Return (X, Y) of the center of cell containing provided text 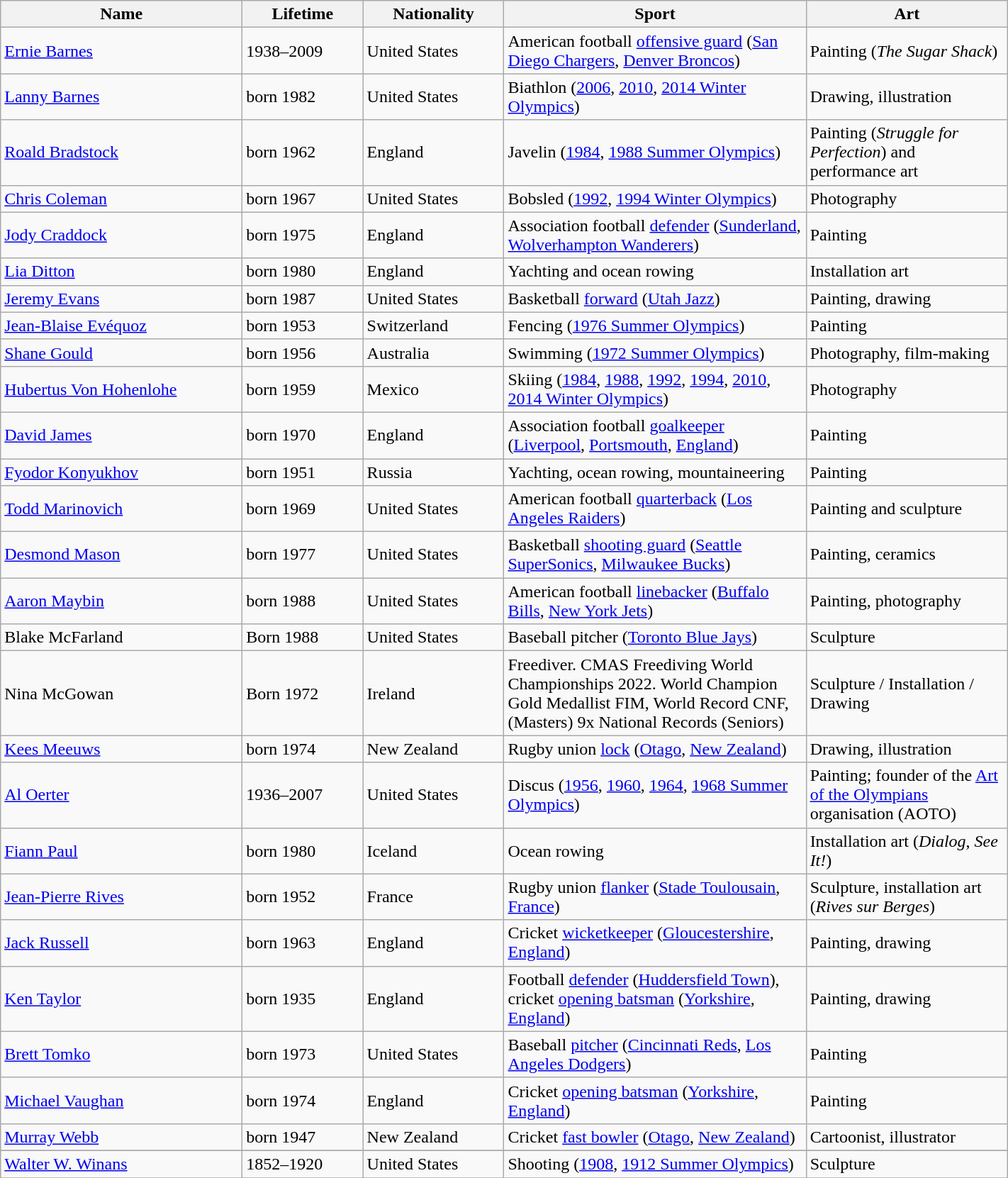
Painting, photography (907, 601)
Russia (434, 472)
Michael Vaughan (122, 1101)
Baseball pitcher (Cincinnati Reds, Los Angeles Dodgers) (655, 1054)
born 1947 (303, 1137)
Al Oerter (122, 795)
Freediver. CMAS Freediving World Championships 2022. World Champion Gold Medallist FIM, World Record CNF, (Masters) 9x National Records (Seniors) (655, 694)
Rugby union flanker (Stade Toulousain, France) (655, 896)
Jean-Blaise Evéquoz (122, 326)
Art (907, 14)
born 1973 (303, 1054)
Name (122, 14)
American football offensive guard (San Diego Chargers, Denver Broncos) (655, 51)
Ernie Barnes (122, 51)
France (434, 896)
Lifetime (303, 14)
Hubertus Von Hohenlohe (122, 389)
Walter W. Winans (122, 1164)
Rugby union lock (Otago, New Zealand) (655, 749)
Bobsled (1992, 1994 Winter Olympics) (655, 199)
born 1953 (303, 326)
Association football defender (Sunderland, Wolverhampton Wanderers) (655, 235)
Switzerland (434, 326)
Iceland (434, 851)
Fencing (1976 Summer Olympics) (655, 326)
Born 1972 (303, 694)
born 1935 (303, 999)
Jean-Pierre Rives (122, 896)
born 1952 (303, 896)
Painting; founder of the Art of the Olympians organisation (AOTO) (907, 795)
Swimming (1972 Summer Olympics) (655, 352)
born 1969 (303, 509)
Ken Taylor (122, 999)
Nationality (434, 14)
Lanny Barnes (122, 96)
Shooting (1908, 1912 Summer Olympics) (655, 1164)
Sport (655, 14)
Todd Marinovich (122, 509)
Australia (434, 352)
Football defender (Huddersfield Town), cricket opening batsman (Yorkshire, England) (655, 999)
Jack Russell (122, 943)
born 1988 (303, 601)
born 1967 (303, 199)
Brett Tomko (122, 1054)
Kees Meeuws (122, 749)
Aaron Maybin (122, 601)
Blake McFarland (122, 638)
Painting (The Sugar Shack) (907, 51)
Biathlon (2006, 2010, 2014 Winter Olympics) (655, 96)
Sculpture / Installation / Drawing (907, 694)
Roald Bradstock (122, 152)
Shane Gould (122, 352)
Photography, film-making (907, 352)
Javelin (1984, 1988 Summer Olympics) (655, 152)
Cricket wicketkeeper (Gloucestershire, England) (655, 943)
Jody Craddock (122, 235)
Fiann Paul (122, 851)
born 1987 (303, 299)
American football quarterback (Los Angeles Raiders) (655, 509)
Cricket opening batsman (Yorkshire, England) (655, 1101)
Chris Coleman (122, 199)
1936–2007 (303, 795)
Lia Ditton (122, 272)
Ireland (434, 694)
born 1977 (303, 555)
Born 1988 (303, 638)
Yachting and ocean rowing (655, 272)
Painting, ceramics (907, 555)
Sculpture, installation art (Rives sur Berges) (907, 896)
Discus (1956, 1960, 1964, 1968 Summer Olympics) (655, 795)
Association football goalkeeper (Liverpool, Portsmouth, England) (655, 435)
Skiing (1984, 1988, 1992, 1994, 2010, 2014 Winter Olympics) (655, 389)
Painting (Struggle for Perfection) and performance art (907, 152)
born 1970 (303, 435)
born 1956 (303, 352)
Jeremy Evans (122, 299)
David James (122, 435)
Mexico (434, 389)
Installation art (907, 272)
born 1963 (303, 943)
Nina McGowan (122, 694)
born 1975 (303, 235)
born 1951 (303, 472)
Baseball pitcher (Toronto Blue Jays) (655, 638)
Yachting, ocean rowing, mountaineering (655, 472)
Painting and sculpture (907, 509)
born 1959 (303, 389)
Basketball shooting guard (Seattle SuperSonics, Milwaukee Bucks) (655, 555)
Basketball forward (Utah Jazz) (655, 299)
Installation art (Dialog, See It!) (907, 851)
Murray Webb (122, 1137)
Cricket fast bowler (Otago, New Zealand) (655, 1137)
1852–1920 (303, 1164)
1938–2009 (303, 51)
Desmond Mason (122, 555)
Cartoonist, illustrator (907, 1137)
Fyodor Konyukhov (122, 472)
born 1982 (303, 96)
born 1962 (303, 152)
American football linebacker (Buffalo Bills, New York Jets) (655, 601)
Ocean rowing (655, 851)
